Return (X, Y) of the center of cell containing provided text 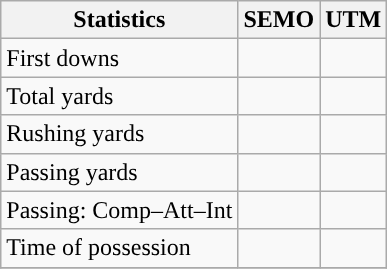
Total yards (120, 96)
SEMO (279, 20)
UTM (354, 20)
Statistics (120, 20)
Passing: Comp–Att–Int (120, 210)
Passing yards (120, 172)
First downs (120, 58)
Time of possession (120, 248)
Rushing yards (120, 134)
